Scan for the cell matching the given text and deliver its (x, y) coordinate at center. 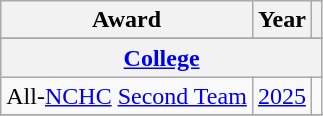
Award (127, 20)
College (162, 58)
All-NCHC Second Team (127, 96)
Year (282, 20)
2025 (282, 96)
